Detect which cell encompasses the target text, then output its (X, Y) center coordinate. 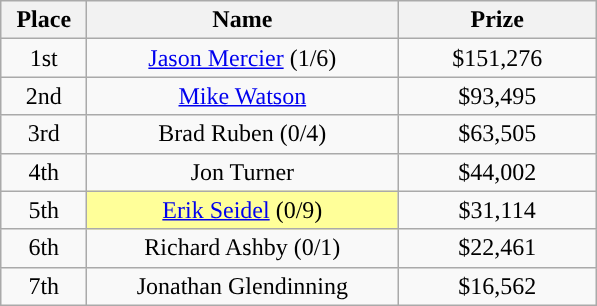
Jonathan Glendinning (242, 286)
Jon Turner (242, 172)
5th (44, 210)
Richard Ashby (0/1) (242, 248)
$63,505 (498, 134)
$93,495 (498, 96)
$22,461 (498, 248)
4th (44, 172)
6th (44, 248)
$31,114 (498, 210)
Brad Ruben (0/4) (242, 134)
$151,276 (498, 58)
3rd (44, 134)
Mike Watson (242, 96)
$16,562 (498, 286)
Erik Seidel (0/9) (242, 210)
Name (242, 20)
$44,002 (498, 172)
Prize (498, 20)
Jason Mercier (1/6) (242, 58)
2nd (44, 96)
Place (44, 20)
1st (44, 58)
7th (44, 286)
